Locate the cell with the specified text and output its [X, Y] center coordinate. 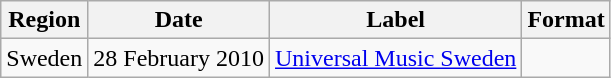
Format [566, 20]
Region [44, 20]
Date [179, 20]
28 February 2010 [179, 58]
Label [396, 20]
Sweden [44, 58]
Universal Music Sweden [396, 58]
